Pinpoint the cell where the given text exists, returning its [x, y] midpoint coordinate. 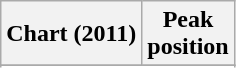
Peakposition [188, 34]
Chart (2011) [72, 34]
